Capture the cell that displays the provided text and extract its (X, Y) central coordinate. 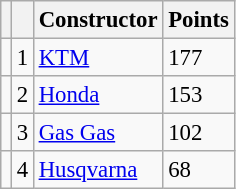
153 (198, 95)
Points (198, 20)
1 (22, 58)
102 (198, 133)
4 (22, 170)
Gas Gas (98, 133)
Husqvarna (98, 170)
KTM (98, 58)
2 (22, 95)
68 (198, 170)
Honda (98, 95)
Constructor (98, 20)
3 (22, 133)
177 (198, 58)
